Identify which cell holds the provided text, then report its [X, Y] central coordinate. 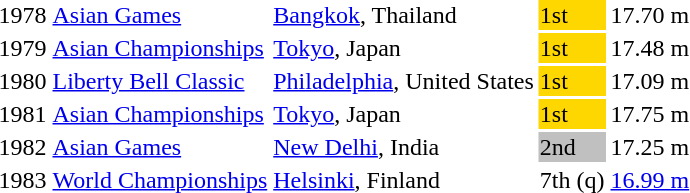
Philadelphia, United States [404, 81]
2nd [572, 147]
Liberty Bell Classic [160, 81]
New Delhi, India [404, 147]
Bangkok, Thailand [404, 15]
